Return (x, y) of the center of cell containing provided text 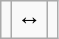
↔ (30, 20)
